Extract the [x, y] coordinate from the center of the cell holding the provided text.  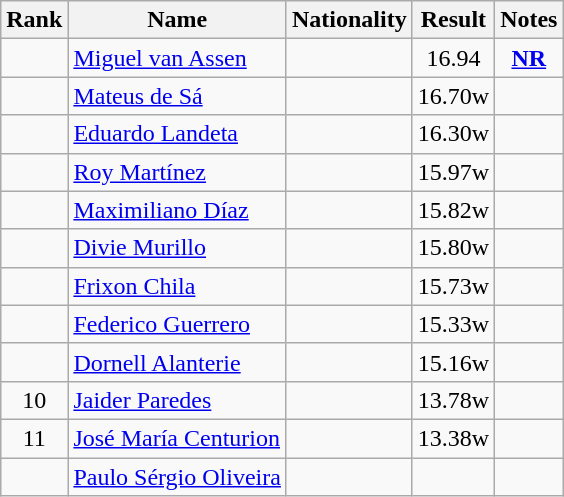
Result [453, 20]
13.78w [453, 400]
Name [178, 20]
11 [34, 438]
Frixon Chila [178, 286]
13.38w [453, 438]
Paulo Sérgio Oliveira [178, 477]
15.82w [453, 210]
10 [34, 400]
15.16w [453, 362]
Maximiliano Díaz [178, 210]
16.70w [453, 96]
Divie Murillo [178, 248]
Jaider Paredes [178, 400]
Nationality [349, 20]
Roy Martínez [178, 172]
Federico Guerrero [178, 324]
Dornell Alanterie [178, 362]
NR [529, 58]
15.80w [453, 248]
Miguel van Assen [178, 58]
15.33w [453, 324]
Mateus de Sá [178, 96]
Eduardo Landeta [178, 134]
Notes [529, 20]
16.94 [453, 58]
Rank [34, 20]
15.97w [453, 172]
José María Centurion [178, 438]
16.30w [453, 134]
15.73w [453, 286]
